Identify which cell holds the provided text, then report its (x, y) central coordinate. 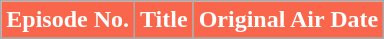
Episode No. (68, 20)
Original Air Date (288, 20)
Title (164, 20)
